Determine the [X, Y] coordinate at the center of the cell enclosing the given text.  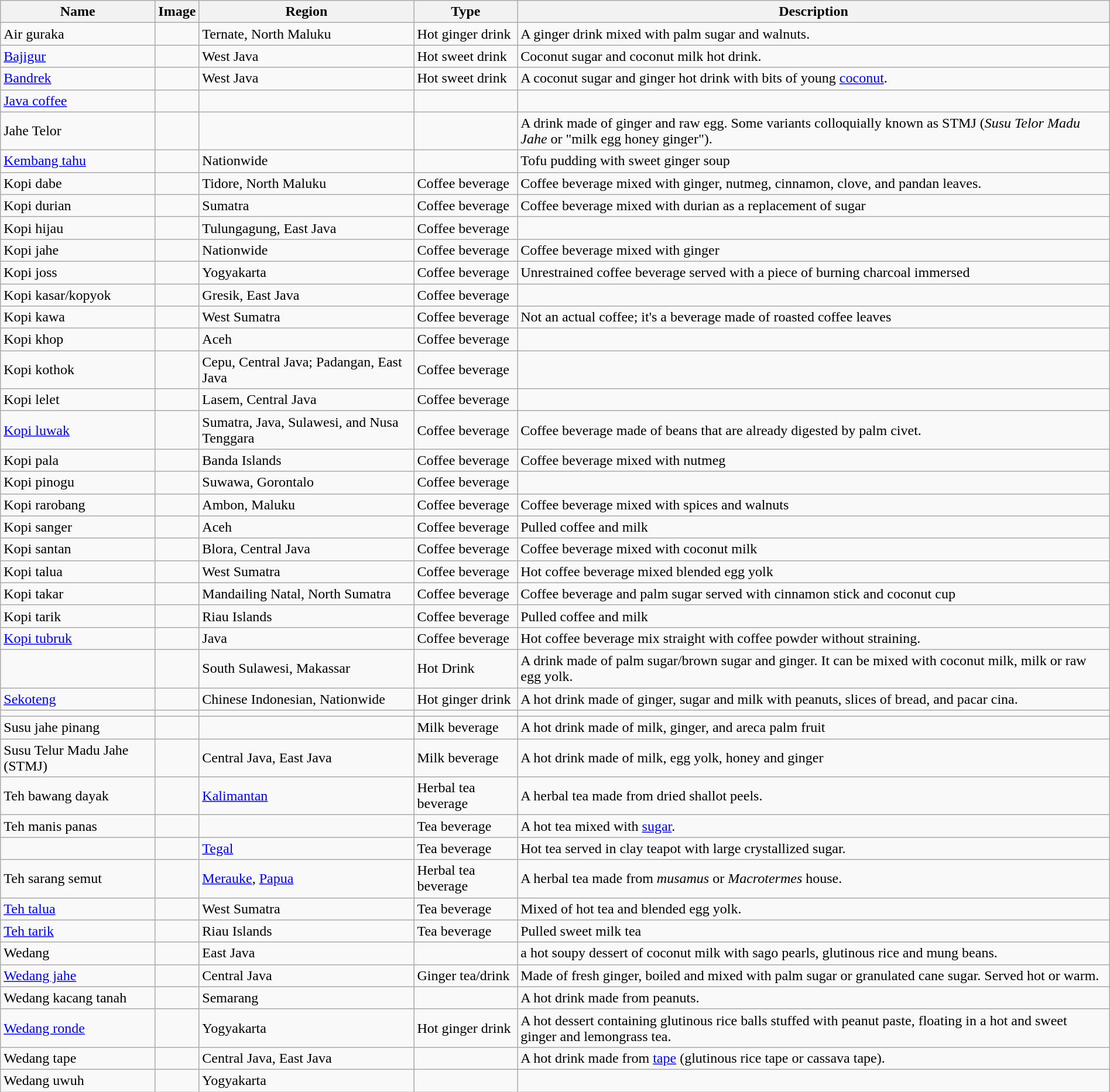
Kopi dabe [78, 183]
East Java [307, 953]
Coconut sugar and coconut milk hot drink. [814, 56]
Coffee beverage made of beans that are already digested by palm civet. [814, 430]
Kopi hijau [78, 228]
Image [177, 12]
Coffee beverage mixed with coconut milk [814, 549]
Kopi khop [78, 340]
Susu jahe pinang [78, 728]
Java coffee [78, 101]
Chinese Indonesian, Nationwide [307, 699]
Kopi pala [78, 460]
Teh sarang semut [78, 878]
Merauke, Papua [307, 878]
Description [814, 12]
Blora, Central Java [307, 549]
Hot coffee beverage mixed blended egg yolk [814, 571]
A hot drink made from peanuts. [814, 998]
Teh tarik [78, 931]
Kopi kothok [78, 370]
Coffee beverage mixed with ginger, nutmeg, cinnamon, clove, and pandan leaves. [814, 183]
A hot drink made of milk, egg yolk, honey and ginger [814, 758]
South Sulawesi, Makassar [307, 669]
Bandrek [78, 78]
Tegal [307, 848]
Kopi takar [78, 594]
Type [466, 12]
A hot dessert containing glutinous rice balls stuffed with peanut paste, floating in a hot and sweet ginger and lemongrass tea. [814, 1028]
Hot coffee beverage mix straight with coffee powder without straining. [814, 638]
Susu Telur Madu Jahe (STMJ) [78, 758]
Wedang kacang tanah [78, 998]
A herbal tea made from dried shallot peels. [814, 796]
Kopi kasar/kopyok [78, 295]
Kopi sanger [78, 527]
Coffee beverage mixed with durian as a replacement of sugar [814, 206]
Mandailing Natal, North Sumatra [307, 594]
A coconut sugar and ginger hot drink with bits of young coconut. [814, 78]
Unrestrained coffee beverage served with a piece of burning charcoal immersed [814, 272]
Ambon, Maluku [307, 505]
A hot drink made of milk, ginger, and areca palm fruit [814, 728]
Coffee beverage mixed with spices and walnuts [814, 505]
Sumatra, Java, Sulawesi, and Nusa Tenggara [307, 430]
Region [307, 12]
Sumatra [307, 206]
Teh talua [78, 909]
Banda Islands [307, 460]
Central Java [307, 975]
Kopi santan [78, 549]
Tidore, North Maluku [307, 183]
Made of fresh ginger, boiled and mixed with palm sugar or granulated cane sugar. Served hot or warm. [814, 975]
Kopi lelet [78, 400]
Kopi tarik [78, 616]
Ginger tea/drink [466, 975]
A hot drink made from tape (glutinous rice tape or cassava tape). [814, 1058]
Kopi tubruk [78, 638]
Kembang tahu [78, 161]
A drink made of ginger and raw egg. Some variants colloquially known as STMJ (Susu Telor Madu Jahe or "milk egg honey ginger"). [814, 131]
Cepu, Central Java; Padangan, East Java [307, 370]
Semarang [307, 998]
Tulungagung, East Java [307, 228]
Kopi durian [78, 206]
Suwawa, Gorontalo [307, 482]
Kopi pinogu [78, 482]
Wedang [78, 953]
Kopi rarobang [78, 505]
Gresik, East Java [307, 295]
Wedang uwuh [78, 1080]
Kopi joss [78, 272]
Coffee beverage mixed with nutmeg [814, 460]
a hot soupy dessert of coconut milk with sago pearls, glutinous rice and mung beans. [814, 953]
Air guraka [78, 34]
Java [307, 638]
Bajigur [78, 56]
Lasem, Central Java [307, 400]
Wedang jahe [78, 975]
Not an actual coffee; it's a beverage made of roasted coffee leaves [814, 317]
Tofu pudding with sweet ginger soup [814, 161]
Kopi kawa [78, 317]
Ternate, North Maluku [307, 34]
Jahe Telor [78, 131]
Teh bawang dayak [78, 796]
Name [78, 12]
A hot drink made of ginger, sugar and milk with peanuts, slices of bread, and pacar cina. [814, 699]
Kopi luwak [78, 430]
A drink made of palm sugar/brown sugar and ginger. It can be mixed with coconut milk, milk or raw egg yolk. [814, 669]
Kalimantan [307, 796]
A hot tea mixed with sugar. [814, 826]
A herbal tea made from musamus or Macrotermes house. [814, 878]
Coffee beverage mixed with ginger [814, 250]
Coffee beverage and palm sugar served with cinnamon stick and coconut cup [814, 594]
A ginger drink mixed with palm sugar and walnuts. [814, 34]
Kopi talua [78, 571]
Pulled sweet milk tea [814, 931]
Hot tea served in clay teapot with large crystallized sugar. [814, 848]
Kopi jahe [78, 250]
Wedang tape [78, 1058]
Mixed of hot tea and blended egg yolk. [814, 909]
Teh manis panas [78, 826]
Sekoteng [78, 699]
Hot Drink [466, 669]
Wedang ronde [78, 1028]
